Detect which cell encompasses the target text, then output its (x, y) center coordinate. 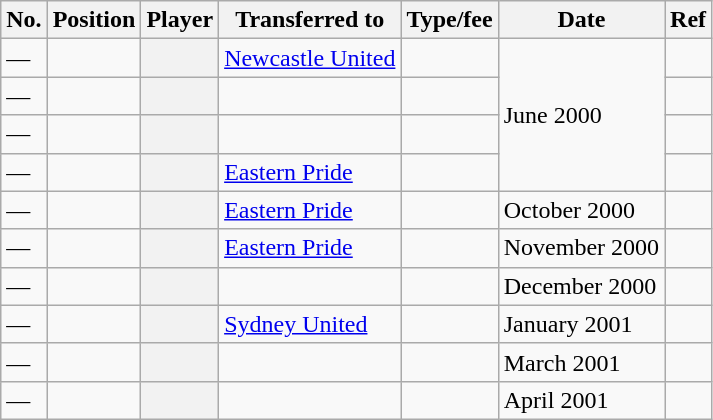
March 2001 (581, 362)
Date (581, 20)
December 2000 (581, 286)
No. (24, 20)
Newcastle United (310, 58)
Position (94, 20)
Transferred to (310, 20)
January 2001 (581, 324)
Ref (688, 20)
April 2001 (581, 400)
Type/fee (450, 20)
October 2000 (581, 210)
Sydney United (310, 324)
June 2000 (581, 115)
Player (180, 20)
November 2000 (581, 248)
